Pinpoint the cell where the given text exists, returning its [X, Y] midpoint coordinate. 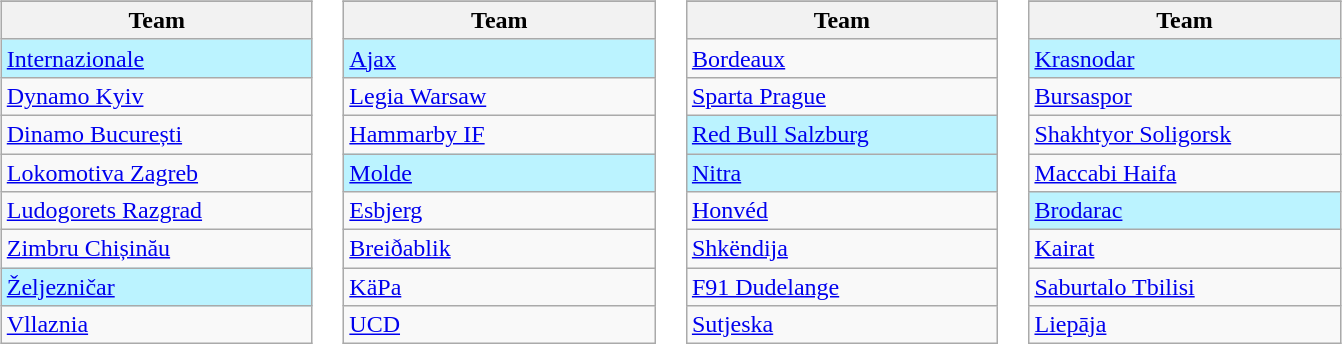
Maccabi Haifa [1184, 173]
Molde [500, 173]
KäPa [500, 287]
Liepāja [1184, 325]
Nitra [842, 173]
Krasnodar [1184, 58]
Internazionale [156, 58]
Ajax [500, 58]
Breiðablik [500, 249]
Kairat [1184, 249]
Bursaspor [1184, 96]
F91 Dudelange [842, 287]
Sutjeska [842, 325]
UCD [500, 325]
Bordeaux [842, 58]
Esbjerg [500, 211]
Hammarby IF [500, 134]
Dinamo București [156, 134]
Ludogorets Razgrad [156, 211]
Zimbru Chișinău [156, 249]
Željezničar [156, 287]
Red Bull Salzburg [842, 134]
Sparta Prague [842, 96]
Lokomotiva Zagreb [156, 173]
Shkëndija [842, 249]
Dynamo Kyiv [156, 96]
Shakhtyor Soligorsk [1184, 134]
Brodarac [1184, 211]
Vllaznia [156, 325]
Legia Warsaw [500, 96]
Honvéd [842, 211]
Saburtalo Tbilisi [1184, 287]
